Output the [X, Y] coordinate of the center of the cell containing the given text.  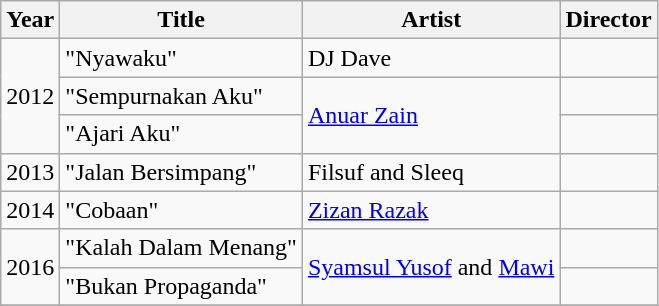
2013 [30, 172]
Year [30, 20]
"Kalah Dalam Menang" [182, 248]
"Ajari Aku" [182, 134]
"Bukan Propaganda" [182, 286]
Title [182, 20]
2016 [30, 267]
DJ Dave [431, 58]
2012 [30, 96]
2014 [30, 210]
Filsuf and Sleeq [431, 172]
Syamsul Yusof and Mawi [431, 267]
"Jalan Bersimpang" [182, 172]
"Cobaan" [182, 210]
Anuar Zain [431, 115]
"Nyawaku" [182, 58]
"Sempurnakan Aku" [182, 96]
Director [608, 20]
Artist [431, 20]
Zizan Razak [431, 210]
